Locate the cell with the specified text and output its (X, Y) center coordinate. 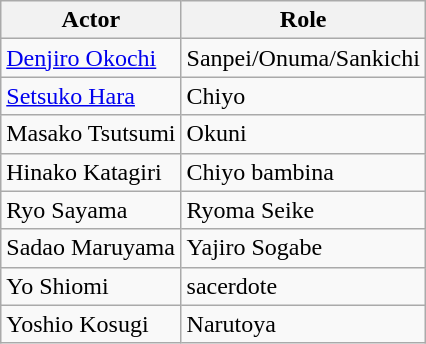
Ryo Sayama (91, 210)
Hinako Katagiri (91, 172)
Narutoya (303, 324)
Setsuko Hara (91, 96)
Yo Shiomi (91, 286)
Masako Tsutsumi (91, 134)
Actor (91, 20)
sacerdote (303, 286)
Ryoma Seike (303, 210)
Yoshio Kosugi (91, 324)
Chiyo (303, 96)
Sanpei/Onuma/Sankichi (303, 58)
Okuni (303, 134)
Role (303, 20)
Yajiro Sogabe (303, 248)
Chiyo bambina (303, 172)
Denjiro Okochi (91, 58)
Sadao Maruyama (91, 248)
